Return the (x, y) coordinate for the center point of the cell that contains the specified text.  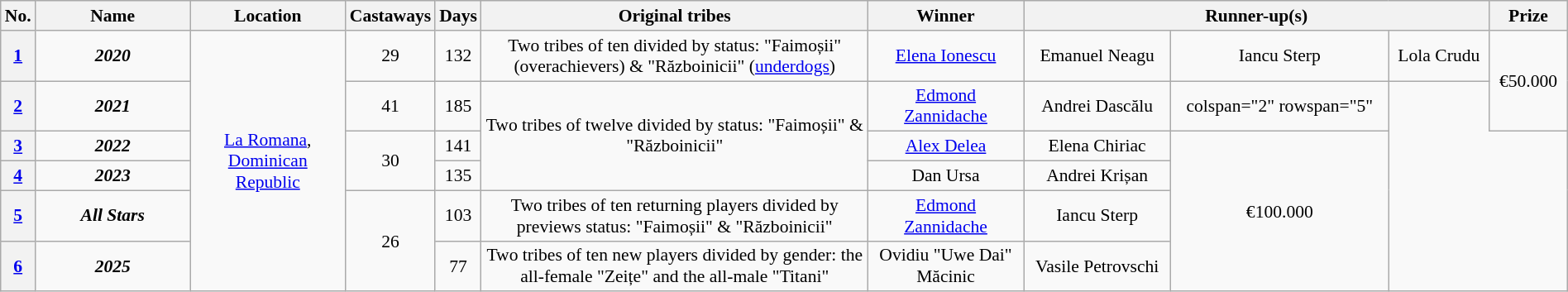
Winner (946, 16)
Original tribes (675, 16)
1 (18, 56)
185 (458, 106)
Vasile Petrovschi (1097, 266)
6 (18, 266)
Two tribes of ten returning players divided by previews status: "Faimoșii" & "Războinicii" (675, 215)
Andrei Krișan (1097, 176)
Days (458, 16)
Lola Crudu (1439, 56)
2025 (112, 266)
2020 (112, 56)
Runner-up(s) (1257, 16)
Castaways (390, 16)
Dan Ursa (946, 176)
Name (112, 16)
Elena Chiriac (1097, 146)
141 (458, 146)
2021 (112, 106)
Two tribes of twelve divided by status: "Faimoșii" & "Războinicii" (675, 136)
€50.000 (1528, 81)
Prize (1528, 16)
Location (268, 16)
103 (458, 215)
Two tribes of ten new players divided by gender: the all-female "Zeițe" and the all-male "Titani" (675, 266)
Alex Delea (946, 146)
colspan="2" rowspan="5" (1280, 106)
No. (18, 16)
€100.000 (1280, 212)
135 (458, 176)
Andrei Dascălu (1097, 106)
Ovidiu "Uwe Dai" Măcinic (946, 266)
2023 (112, 176)
41 (390, 106)
26 (390, 241)
Two tribes of ten divided by status: "Faimoșii" (overachievers) & "Războinicii" (underdogs) (675, 56)
La Romana, Dominican Republic (268, 161)
Elena Ionescu (946, 56)
30 (390, 160)
All Stars (112, 215)
4 (18, 176)
29 (390, 56)
2 (18, 106)
5 (18, 215)
Emanuel Neagu (1097, 56)
77 (458, 266)
2022 (112, 146)
132 (458, 56)
3 (18, 146)
